From the cell containing the given text, extract its center point as [X, Y] coordinate. 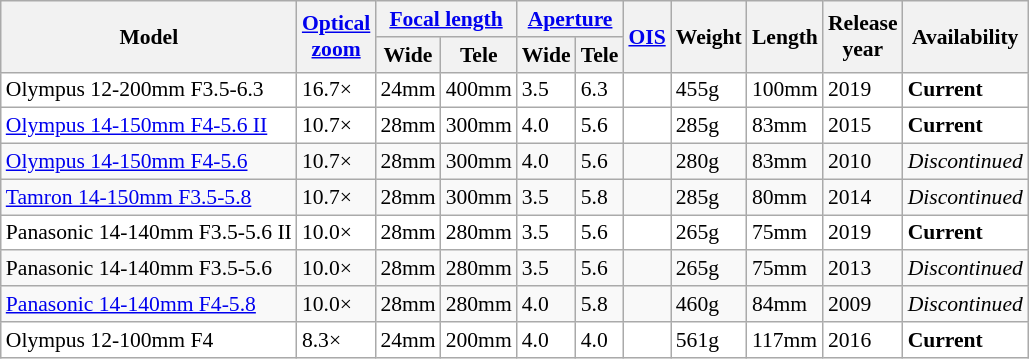
Tamron 14-150mm F3.5-5.8 [149, 197]
200mm [479, 340]
80mm [785, 197]
Weight [709, 36]
Olympus 12-100mm F4 [149, 340]
2014 [863, 197]
Aperture [570, 19]
Opticalzoom [336, 36]
Releaseyear [863, 36]
Focal length [446, 19]
2009 [863, 304]
455g [709, 90]
2016 [863, 340]
16.7× [336, 90]
Olympus 14-150mm F4-5.6 II [149, 126]
561g [709, 340]
Length [785, 36]
460g [709, 304]
8.3× [336, 340]
2013 [863, 269]
Panasonic 14-140mm F3.5-5.6 II [149, 233]
Panasonic 14-140mm F3.5-5.6 [149, 269]
100mm [785, 90]
400mm [479, 90]
Panasonic 14-140mm F4-5.8 [149, 304]
84mm [785, 304]
Olympus 12-200mm F3.5-6.3 [149, 90]
6.3 [600, 90]
280g [709, 162]
Olympus 14-150mm F4-5.6 [149, 162]
2010 [863, 162]
117mm [785, 340]
Availability [966, 36]
OIS [646, 36]
2015 [863, 126]
Model [149, 36]
